Output the [x, y] coordinate of the center of the cell containing the given text.  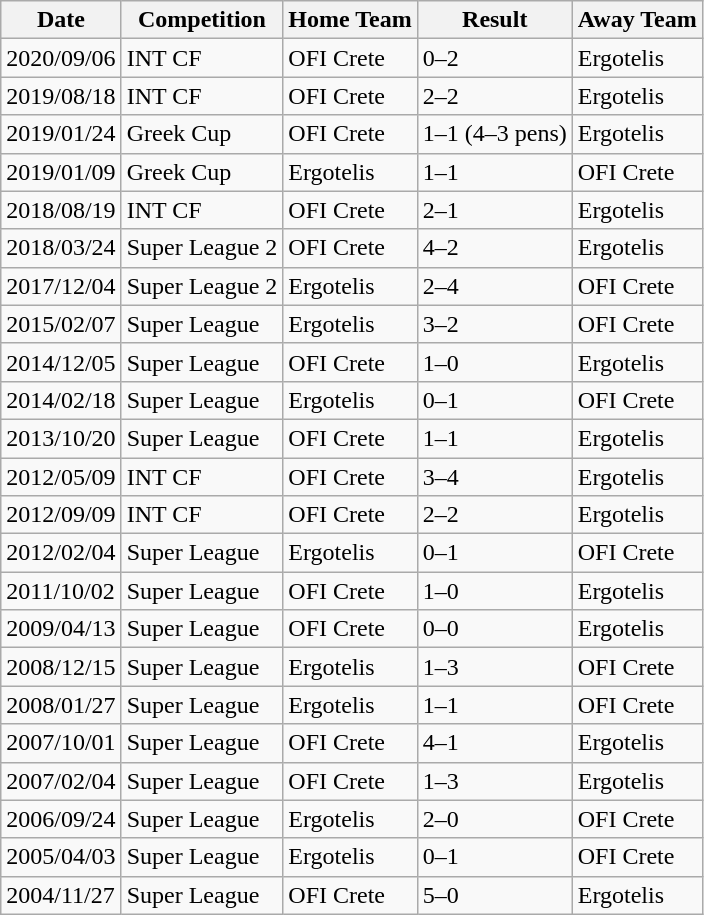
2008/12/15 [61, 667]
5–0 [494, 895]
2015/02/07 [61, 324]
2007/10/01 [61, 743]
2019/01/09 [61, 172]
2012/02/04 [61, 553]
2013/10/20 [61, 438]
2017/12/04 [61, 286]
3–2 [494, 324]
Away Team [637, 20]
2004/11/27 [61, 895]
2–0 [494, 819]
0–2 [494, 58]
2007/02/04 [61, 781]
2006/09/24 [61, 819]
2008/01/27 [61, 705]
2018/03/24 [61, 248]
2–4 [494, 286]
3–4 [494, 477]
4–1 [494, 743]
2014/02/18 [61, 400]
0–0 [494, 629]
2012/05/09 [61, 477]
Home Team [350, 20]
2012/09/09 [61, 515]
1–1 (4–3 pens) [494, 134]
2019/08/18 [61, 96]
2020/09/06 [61, 58]
2005/04/03 [61, 857]
Result [494, 20]
4–2 [494, 248]
2009/04/13 [61, 629]
Date [61, 20]
2018/08/19 [61, 210]
2014/12/05 [61, 362]
2019/01/24 [61, 134]
2–1 [494, 210]
Competition [202, 20]
2011/10/02 [61, 591]
